For the text-containing cell, return its midpoint in [x, y] coordinate format. 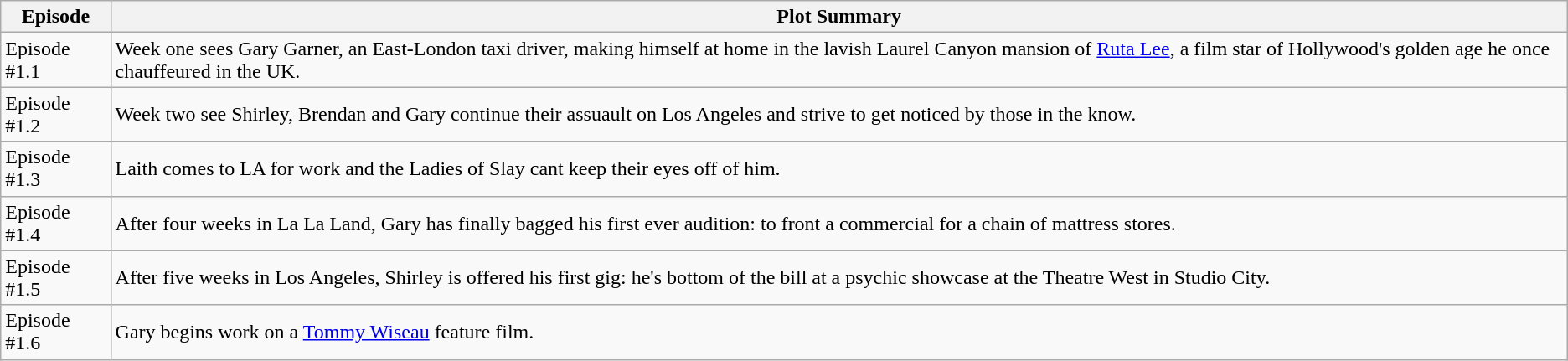
Laith comes to LA for work and the Ladies of Slay cant keep their eyes off of him. [839, 169]
After five weeks in Los Angeles, Shirley is offered his first gig: he's bottom of the bill at a psychic showcase at the Theatre West in Studio City. [839, 278]
Week two see Shirley, Brendan and Gary continue their assuault on Los Angeles and strive to get noticed by those in the know. [839, 114]
Episode #1.1 [55, 60]
After four weeks in La La Land, Gary has finally bagged his first ever audition: to front a commercial for a chain of mattress stores. [839, 223]
Episode #1.4 [55, 223]
Episode #1.5 [55, 278]
Episode #1.2 [55, 114]
Episode #1.6 [55, 332]
Gary begins work on a Tommy Wiseau feature film. [839, 332]
Plot Summary [839, 17]
Episode #1.3 [55, 169]
Episode [55, 17]
